Pinpoint the cell where the given text exists, returning its [X, Y] midpoint coordinate. 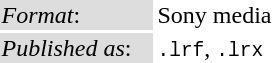
Format: [76, 15]
Published as: [76, 48]
